Scan for the cell matching the given text and deliver its (X, Y) coordinate at center. 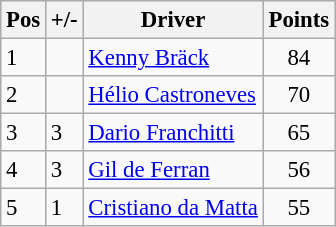
Gil de Ferran (173, 170)
Driver (173, 20)
56 (298, 170)
Pos (24, 20)
4 (24, 170)
84 (298, 58)
55 (298, 208)
+/- (65, 20)
70 (298, 95)
Points (298, 20)
Cristiano da Matta (173, 208)
Hélio Castroneves (173, 95)
Dario Franchitti (173, 133)
Kenny Bräck (173, 58)
65 (298, 133)
5 (24, 208)
2 (24, 95)
